Capture the cell that displays the provided text and extract its (x, y) central coordinate. 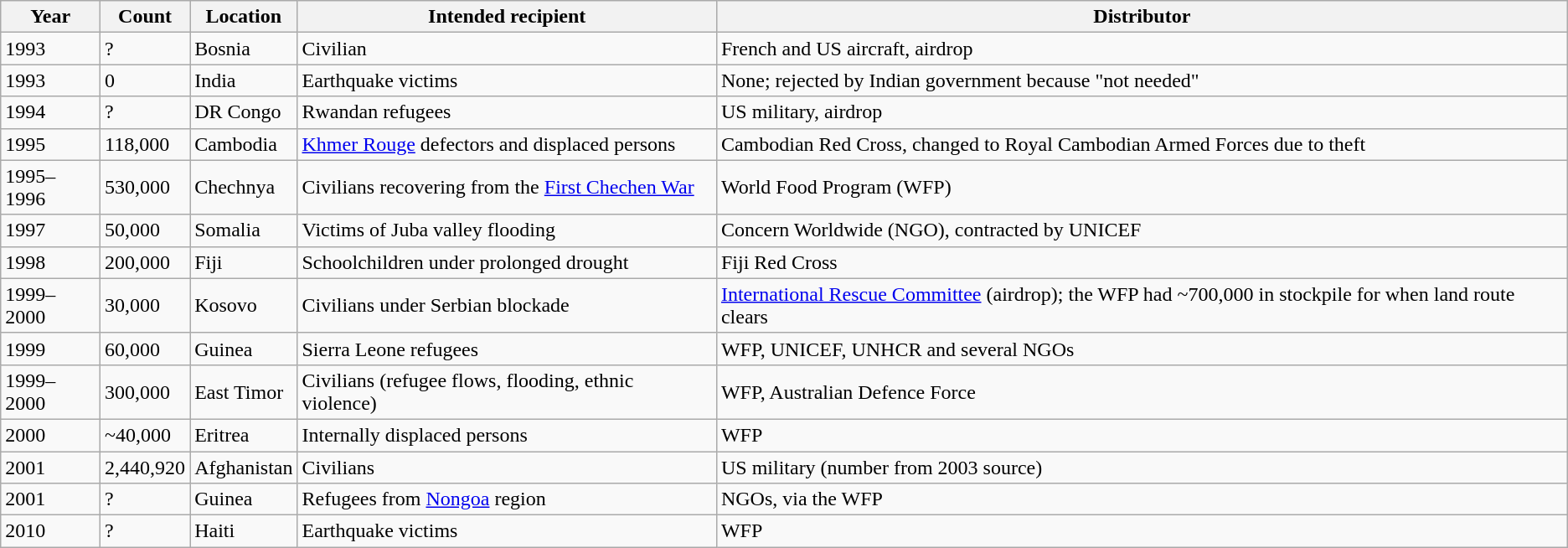
Afghanistan (244, 467)
~40,000 (146, 435)
1994 (50, 112)
Chechnya (244, 188)
WFP, UNICEF, UNHCR and several NGOs (1142, 349)
1997 (50, 230)
Rwandan refugees (507, 112)
Distributor (1142, 17)
2010 (50, 531)
50,000 (146, 230)
Civilians under Serbian blockade (507, 305)
Civilians (507, 467)
Year (50, 17)
Count (146, 17)
Victims of Juba valley flooding (507, 230)
French and US aircraft, airdrop (1142, 49)
Sierra Leone refugees (507, 349)
Fiji Red Cross (1142, 262)
300,000 (146, 392)
Concern Worldwide (NGO), contracted by UNICEF (1142, 230)
Schoolchildren under prolonged drought (507, 262)
Civilian (507, 49)
Khmer Rouge defectors and displaced persons (507, 144)
200,000 (146, 262)
India (244, 80)
1995 (50, 144)
2,440,920 (146, 467)
60,000 (146, 349)
US military (number from 2003 source) (1142, 467)
Civilians (refugee flows, flooding, ethnic violence) (507, 392)
30,000 (146, 305)
0 (146, 80)
Kosovo (244, 305)
International Rescue Committee (airdrop); the WFP had ~700,000 in stockpile for when land route clears (1142, 305)
1998 (50, 262)
World Food Program (WFP) (1142, 188)
Cambodia (244, 144)
1999 (50, 349)
East Timor (244, 392)
Location (244, 17)
Bosnia (244, 49)
Refugees from Nongoa region (507, 499)
Civilians recovering from the First Chechen War (507, 188)
WFP, Australian Defence Force (1142, 392)
DR Congo (244, 112)
Cambodian Red Cross, changed to Royal Cambodian Armed Forces due to theft (1142, 144)
None; rejected by Indian government because "not needed" (1142, 80)
Haiti (244, 531)
Somalia (244, 230)
2000 (50, 435)
US military, airdrop (1142, 112)
Fiji (244, 262)
Intended recipient (507, 17)
Eritrea (244, 435)
118,000 (146, 144)
530,000 (146, 188)
Internally displaced persons (507, 435)
1995–1996 (50, 188)
NGOs, via the WFP (1142, 499)
